Search for the cell housing the specified text and yield its (x, y) center coordinate. 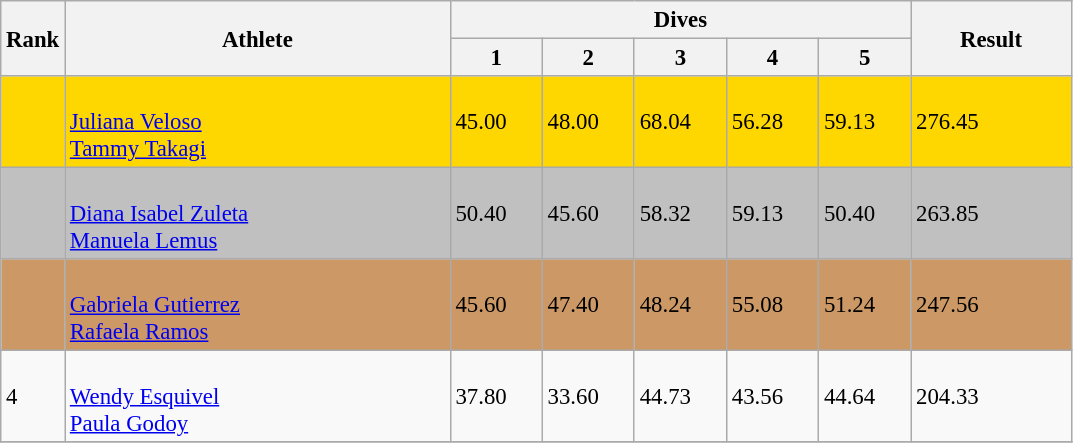
Athlete (258, 38)
2 (588, 58)
58.32 (680, 214)
204.33 (992, 397)
Dives (680, 20)
48.24 (680, 305)
33.60 (588, 397)
Gabriela GutierrezRafaela Ramos (258, 305)
263.85 (992, 214)
48.00 (588, 122)
45.00 (496, 122)
5 (865, 58)
44.64 (865, 397)
247.56 (992, 305)
51.24 (865, 305)
Diana Isabel ZuletaManuela Lemus (258, 214)
44.73 (680, 397)
Result (992, 38)
Wendy EsquivelPaula Godoy (258, 397)
68.04 (680, 122)
276.45 (992, 122)
3 (680, 58)
56.28 (772, 122)
Juliana VelosoTammy Takagi (258, 122)
47.40 (588, 305)
1 (496, 58)
Rank (33, 38)
55.08 (772, 305)
37.80 (496, 397)
43.56 (772, 397)
